Find where the given text appears and provide that cell's center as (X, Y) coordinate. 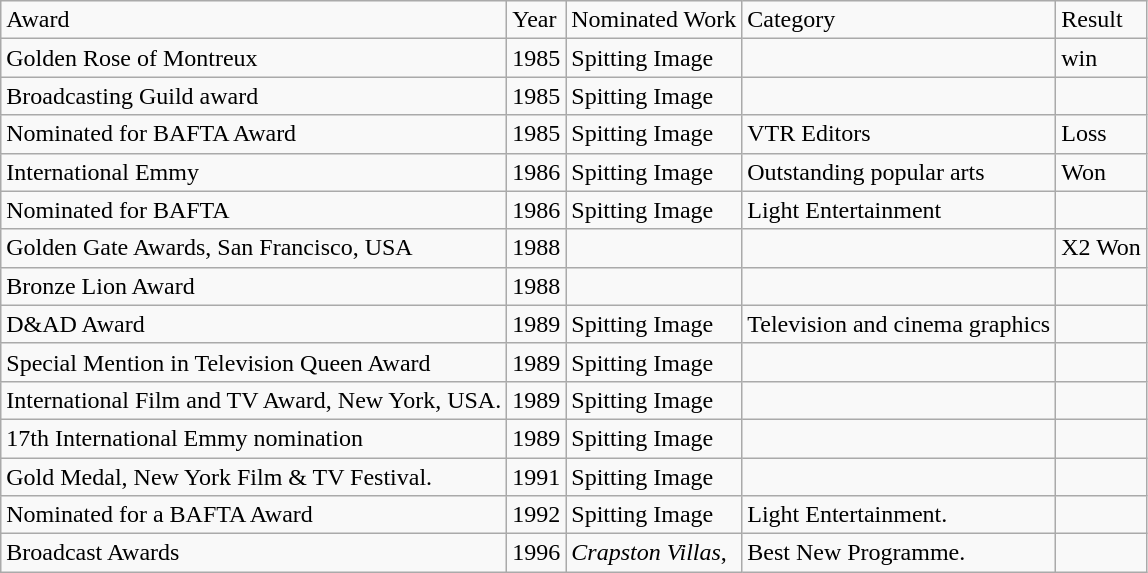
1991 (536, 477)
Award (254, 20)
Golden Rose of Montreux (254, 58)
Best New Programme. (899, 553)
Broadcasting Guild award (254, 96)
Nominated Work (654, 20)
Gold Medal, New York Film & TV Festival. (254, 477)
Outstanding popular arts (899, 172)
Loss (1102, 134)
Broadcast Awards (254, 553)
Year (536, 20)
win (1102, 58)
Special Mention in Television Queen Award (254, 362)
Light Entertainment. (899, 515)
Crapston Villas, (654, 553)
Nominated for BAFTA (254, 210)
Won (1102, 172)
Category (899, 20)
International Emmy (254, 172)
Light Entertainment (899, 210)
Nominated for a BAFTA Award (254, 515)
17th International Emmy nomination (254, 438)
1996 (536, 553)
Golden Gate Awards, San Francisco, USA (254, 248)
Bronze Lion Award (254, 286)
Nominated for BAFTA Award (254, 134)
VTR Editors (899, 134)
D&AD Award (254, 324)
1992 (536, 515)
X2 Won (1102, 248)
International Film and TV Award, New York, USA. (254, 400)
Television and cinema graphics (899, 324)
Result (1102, 20)
